Return the (x, y) coordinate for the center point of the cell that contains the specified text.  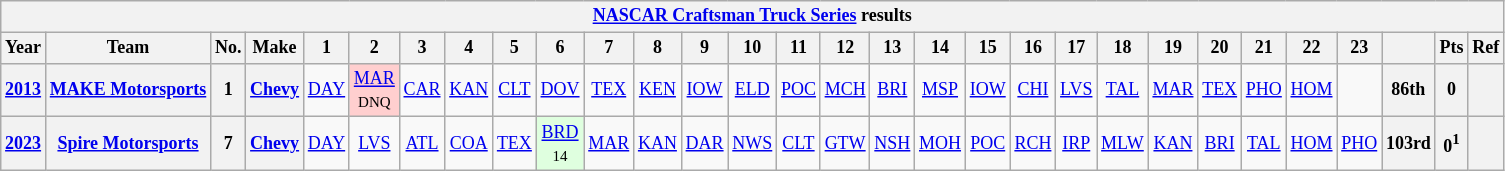
MLW (1122, 144)
22 (1312, 48)
16 (1033, 48)
DAR (704, 144)
NASCAR Craftsman Truck Series results (752, 16)
2 (374, 48)
8 (658, 48)
9 (704, 48)
6 (560, 48)
17 (1076, 48)
11 (799, 48)
MOH (940, 144)
IRP (1076, 144)
19 (1173, 48)
MARDNQ (374, 90)
12 (845, 48)
14 (940, 48)
Ref (1486, 48)
MCH (845, 90)
GTW (845, 144)
01 (1452, 144)
KEN (658, 90)
NWS (752, 144)
Team (128, 48)
10 (752, 48)
ATL (422, 144)
0 (1452, 90)
MAKE Motorsports (128, 90)
103rd (1409, 144)
15 (988, 48)
Spire Motorsports (128, 144)
CHI (1033, 90)
No. (228, 48)
COA (469, 144)
Make (275, 48)
2013 (24, 90)
86th (1409, 90)
RCH (1033, 144)
20 (1220, 48)
23 (1360, 48)
3 (422, 48)
18 (1122, 48)
CAR (422, 90)
NSH (892, 144)
2023 (24, 144)
13 (892, 48)
4 (469, 48)
5 (515, 48)
DOV (560, 90)
Pts (1452, 48)
Year (24, 48)
ELD (752, 90)
21 (1264, 48)
BRD14 (560, 144)
MSP (940, 90)
